For the text-containing cell, return its midpoint in (X, Y) coordinate format. 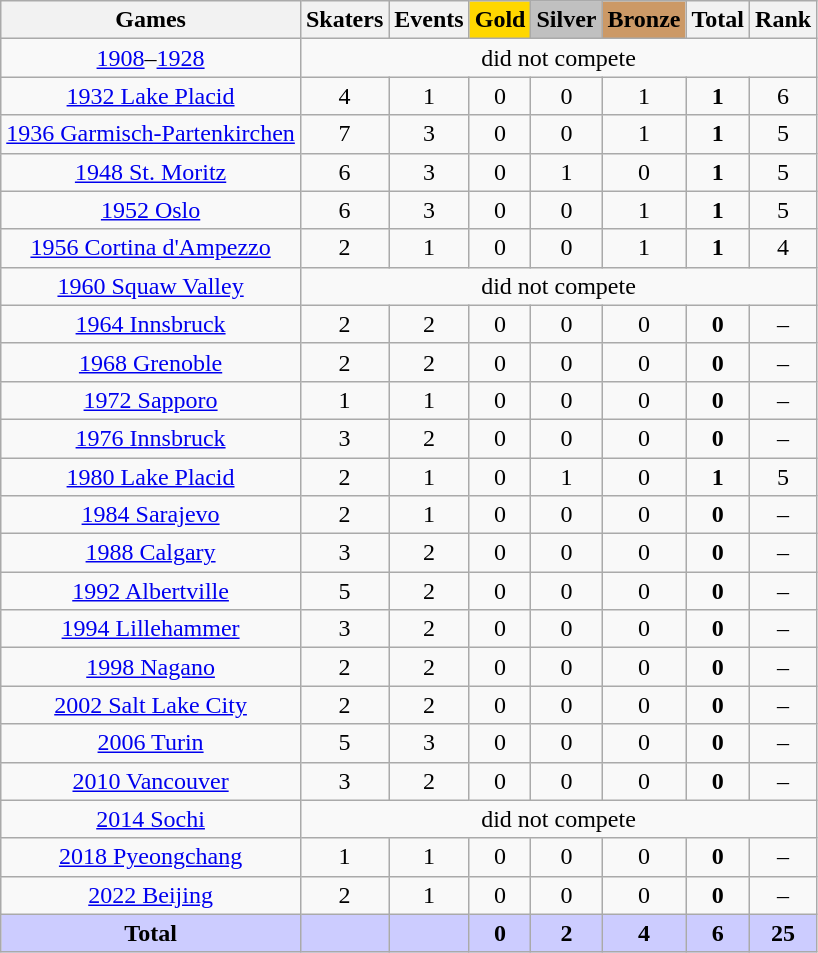
2014 Sochi (151, 819)
Events (429, 20)
7 (344, 134)
1964 Innsbruck (151, 324)
1960 Squaw Valley (151, 286)
Rank (784, 20)
2022 Beijing (151, 895)
1998 Nagano (151, 667)
1994 Lillehammer (151, 629)
1936 Garmisch-Partenkirchen (151, 134)
2010 Vancouver (151, 781)
2006 Turin (151, 743)
1972 Sapporo (151, 400)
1976 Innsbruck (151, 438)
2002 Salt Lake City (151, 705)
1992 Albertville (151, 591)
1980 Lake Placid (151, 477)
1968 Grenoble (151, 362)
1948 St. Moritz (151, 172)
2018 Pyeongchang (151, 857)
1908–1928 (151, 58)
1952 Oslo (151, 210)
1988 Calgary (151, 553)
Gold (500, 20)
Games (151, 20)
Silver (566, 20)
Skaters (344, 20)
Bronze (644, 20)
1956 Cortina d'Ampezzo (151, 248)
25 (784, 933)
1932 Lake Placid (151, 96)
1984 Sarajevo (151, 515)
